Detect which cell encompasses the target text, then output its [X, Y] center coordinate. 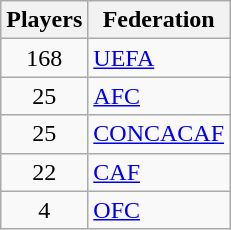
168 [44, 58]
UEFA [159, 58]
CONCACAF [159, 134]
OFC [159, 210]
AFC [159, 96]
CAF [159, 172]
Players [44, 20]
22 [44, 172]
Federation [159, 20]
4 [44, 210]
